Output the (X, Y) coordinate of the center of the cell containing the given text.  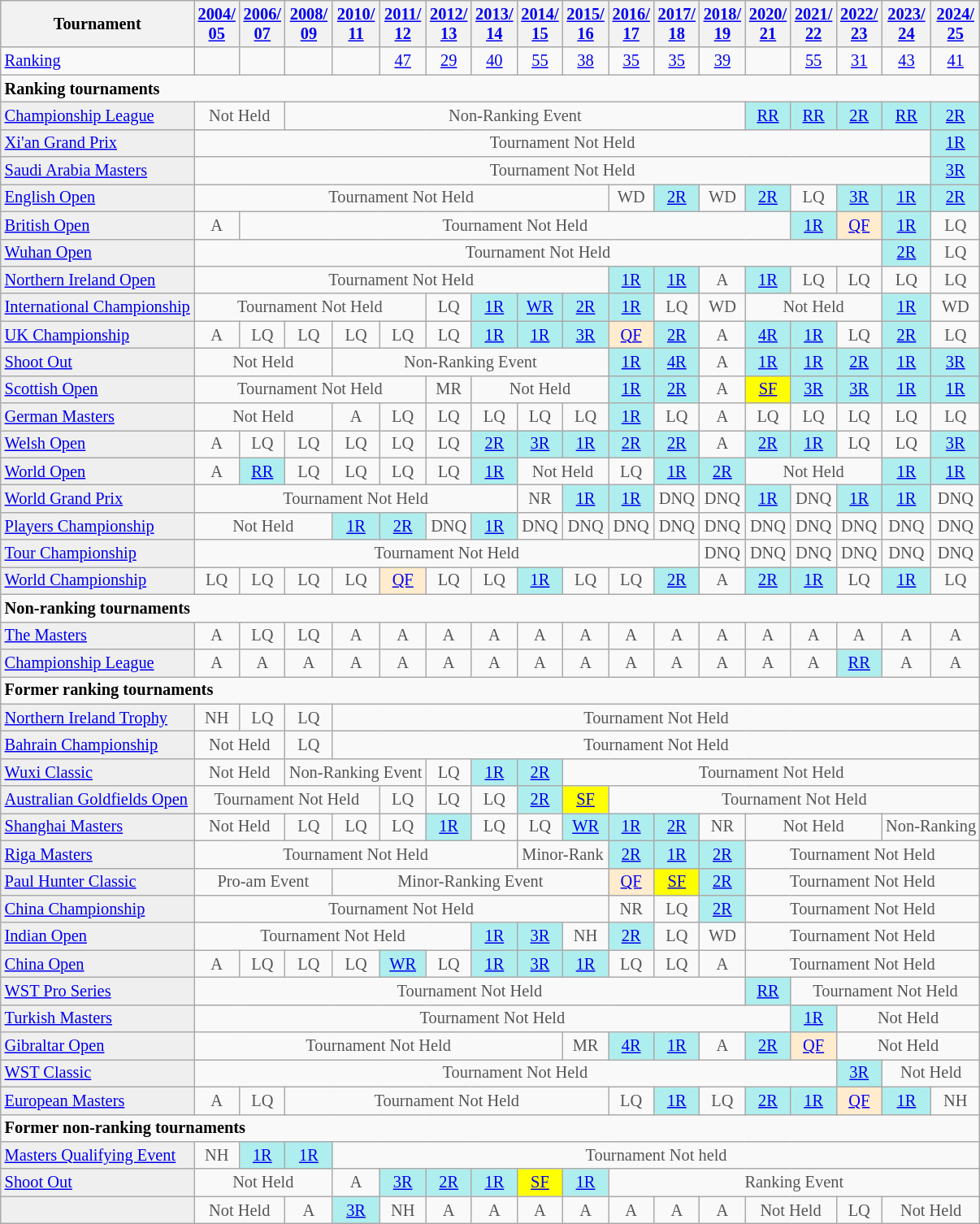
European Masters (98, 1100)
Northern Ireland Open (98, 280)
2015/16 (586, 24)
Ranking Event (795, 1183)
2014/15 (540, 24)
2024/25 (956, 24)
The Masters (98, 636)
2017/18 (677, 24)
Riga Masters (98, 854)
Paul Hunter Classic (98, 882)
38 (586, 61)
Non-ranking tournaments (491, 608)
Ranking tournaments (491, 89)
Pro-am Event (263, 882)
Turkish Masters (98, 1018)
Welsh Open (98, 444)
Former ranking tournaments (491, 690)
China Championship (98, 909)
39 (722, 61)
WST Classic (98, 1073)
UK Championship (98, 335)
Wuhan Open (98, 253)
Northern Ireland Trophy (98, 718)
2021/22 (813, 24)
Scottish Open (98, 389)
2008/09 (309, 24)
2018/19 (722, 24)
40 (494, 61)
British Open (98, 225)
Indian Open (98, 936)
Australian Goldfields Open (98, 800)
2016/17 (631, 24)
Wuxi Classic (98, 772)
47 (403, 61)
Tournament Not held (657, 1155)
Tour Championship (98, 553)
2022/23 (859, 24)
World Grand Prix (98, 498)
Minor-Ranking Event (470, 882)
2006/07 (262, 24)
WST Pro Series (98, 991)
China Open (98, 964)
Xi'an Grand Prix (98, 143)
2004/05 (217, 24)
31 (859, 61)
Shanghai Masters (98, 827)
Ranking (98, 61)
Players Championship (98, 526)
41 (956, 61)
English Open (98, 197)
2020/21 (768, 24)
2023/24 (906, 24)
2010/11 (356, 24)
Gibraltar Open (98, 1046)
29 (449, 61)
2012/13 (449, 24)
World Open (98, 471)
Bahrain Championship (98, 744)
Minor-Rank (562, 854)
World Championship (98, 580)
Masters Qualifying Event (98, 1155)
2013/14 (494, 24)
2011/12 (403, 24)
43 (906, 61)
German Masters (98, 417)
Saudi Arabia Masters (98, 171)
Non-Ranking (931, 827)
Former non-ranking tournaments (491, 1128)
International Championship (98, 307)
Tournament (98, 24)
